Identify which cell holds the provided text, then report its (X, Y) central coordinate. 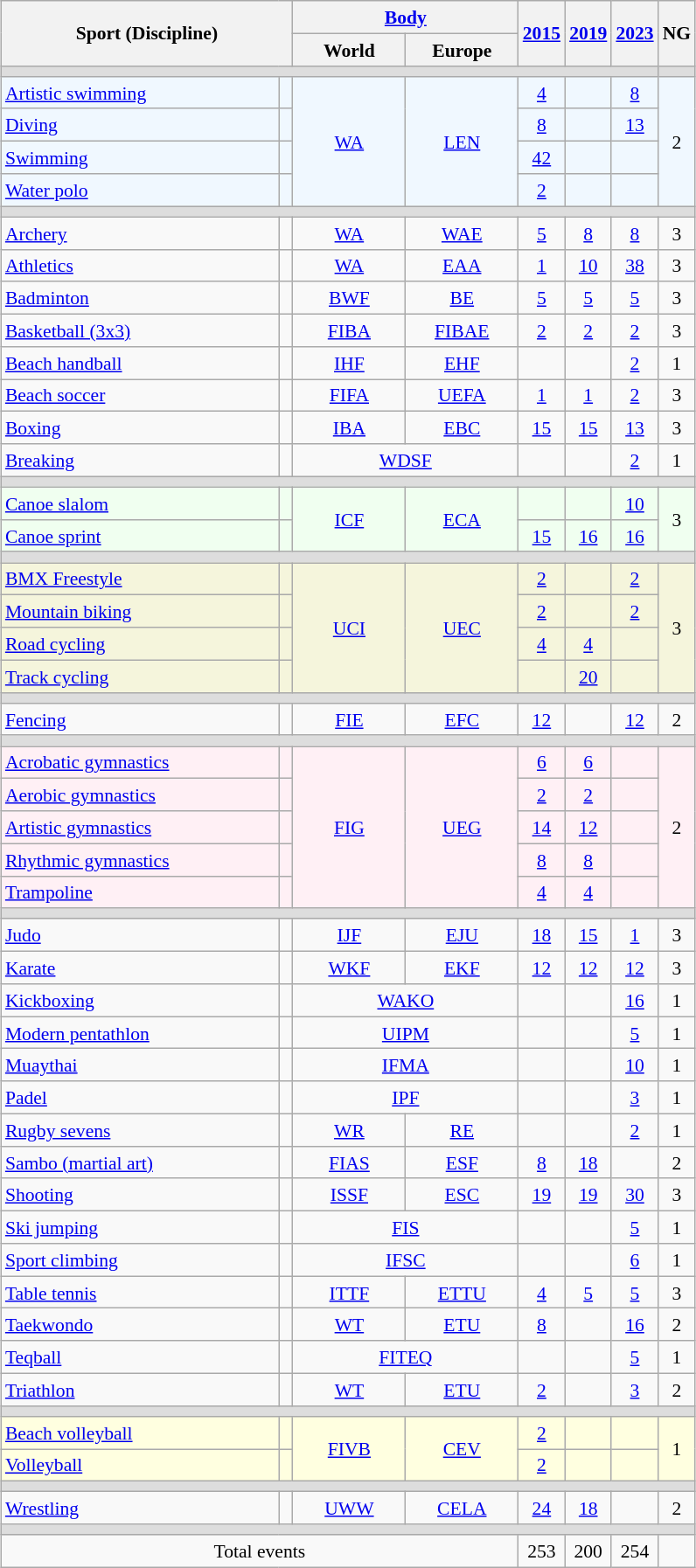
IBA (350, 428)
FIBA (350, 330)
WAE (462, 232)
Badminton (140, 297)
ETTU (462, 1292)
14 (542, 827)
38 (635, 266)
20 (588, 676)
Muaythai (140, 1065)
EKF (462, 967)
Diving (140, 124)
Sambo (martial art) (140, 1162)
NG (677, 33)
Rhythmic gymnastics (140, 860)
ESF (462, 1162)
Sport (Discipline) (147, 33)
FIE (350, 718)
2019 (588, 33)
Acrobatic gymnastics (140, 762)
FITEQ (406, 1356)
FIBAE (462, 330)
WR (350, 1129)
FIVB (350, 1448)
Taekwondo (140, 1325)
UEFA (462, 395)
EJU (462, 935)
EHF (462, 362)
Trampoline (140, 892)
Triathlon (140, 1390)
Canoe sprint (140, 535)
2023 (635, 33)
ICF (350, 519)
Europe (462, 49)
CELA (462, 1509)
24 (542, 1509)
FIG (350, 828)
30 (635, 1194)
Basketball (3x3) (140, 330)
Modern pentathlon (140, 1033)
CEV (462, 1448)
Wrestling (140, 1509)
IJF (350, 935)
Teqball (140, 1356)
Water polo (140, 191)
Canoe slalom (140, 503)
Swimming (140, 157)
Track cycling (140, 676)
BE (462, 297)
UIPM (406, 1033)
Sport climbing (140, 1260)
IHF (350, 362)
2015 (542, 33)
ISSF (350, 1194)
Shooting (140, 1194)
Padel (140, 1098)
IFSC (406, 1260)
Judo (140, 935)
Body (406, 17)
IPF (406, 1098)
Volleyball (140, 1465)
EAA (462, 266)
ITTF (350, 1292)
Boxing (140, 428)
Archery (140, 232)
Artistic gymnastics (140, 827)
WKF (350, 967)
BWF (350, 297)
WAKO (406, 1000)
253 (542, 1551)
Ski jumping (140, 1227)
Beach volleyball (140, 1432)
200 (588, 1551)
Total events (260, 1551)
Fencing (140, 718)
Athletics (140, 266)
RE (462, 1129)
IFMA (406, 1065)
Rugby sevens (140, 1129)
Table tennis (140, 1292)
FIS (406, 1227)
EFC (462, 718)
UCI (350, 628)
UEG (462, 828)
Artistic swimming (140, 93)
Breaking (140, 460)
Aerobic gymnastics (140, 795)
42 (542, 157)
ECA (462, 519)
Road cycling (140, 643)
FIFA (350, 395)
Kickboxing (140, 1000)
UWW (350, 1509)
BMX Freestyle (140, 579)
Beach handball (140, 362)
UEC (462, 628)
254 (635, 1551)
LEN (462, 141)
ESC (462, 1194)
World (350, 49)
Mountain biking (140, 612)
Karate (140, 967)
WDSF (406, 460)
EBC (462, 428)
FIAS (350, 1162)
Beach soccer (140, 395)
